Detect which cell encompasses the target text, then output its [x, y] center coordinate. 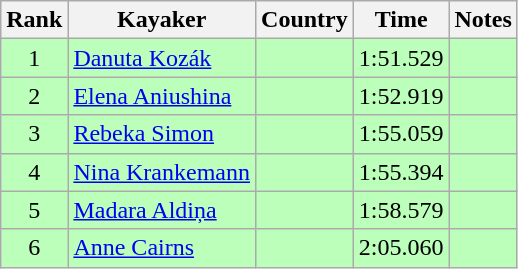
1:55.394 [401, 172]
5 [34, 210]
2 [34, 96]
Nina Krankemann [162, 172]
6 [34, 248]
3 [34, 134]
Anne Cairns [162, 248]
1:52.919 [401, 96]
Rank [34, 20]
1 [34, 58]
2:05.060 [401, 248]
4 [34, 172]
Country [305, 20]
Danuta Kozák [162, 58]
1:55.059 [401, 134]
Madara Aldiņa [162, 210]
Notes [483, 20]
Elena Aniushina [162, 96]
Time [401, 20]
1:58.579 [401, 210]
Kayaker [162, 20]
Rebeka Simon [162, 134]
1:51.529 [401, 58]
